Output the [X, Y] coordinate of the center of the cell containing the given text.  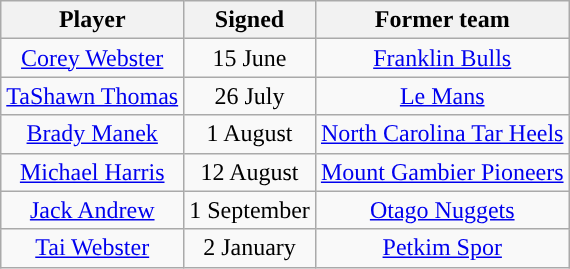
Signed [250, 20]
TaShawn Thomas [92, 96]
Jack Andrew [92, 210]
Le Mans [442, 96]
1 September [250, 210]
Player [92, 20]
26 July [250, 96]
Brady Manek [92, 134]
Petkim Spor [442, 248]
Mount Gambier Pioneers [442, 172]
Otago Nuggets [442, 210]
2 January [250, 248]
Franklin Bulls [442, 58]
Former team [442, 20]
15 June [250, 58]
1 August [250, 134]
Tai Webster [92, 248]
12 August [250, 172]
Corey Webster [92, 58]
North Carolina Tar Heels [442, 134]
Michael Harris [92, 172]
